From the cell containing the given text, extract its center point as [x, y] coordinate. 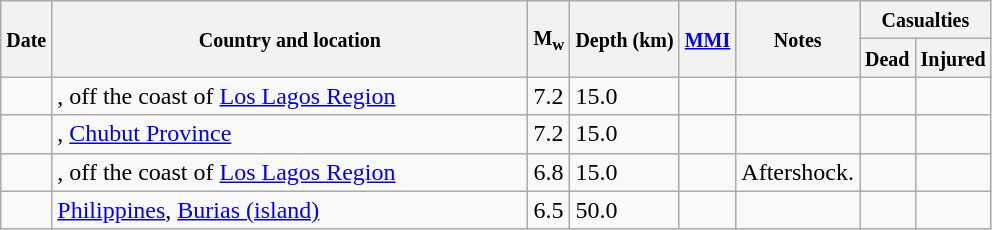
Aftershock. [798, 172]
Injured [953, 58]
6.5 [549, 210]
Philippines, Burias (island) [290, 210]
, Chubut Province [290, 134]
Notes [798, 39]
MMI [708, 39]
Casualties [926, 20]
Date [26, 39]
Dead [888, 58]
Depth (km) [624, 39]
50.0 [624, 210]
6.8 [549, 172]
Country and location [290, 39]
Mw [549, 39]
